From the cell containing the given text, extract its center point as (X, Y) coordinate. 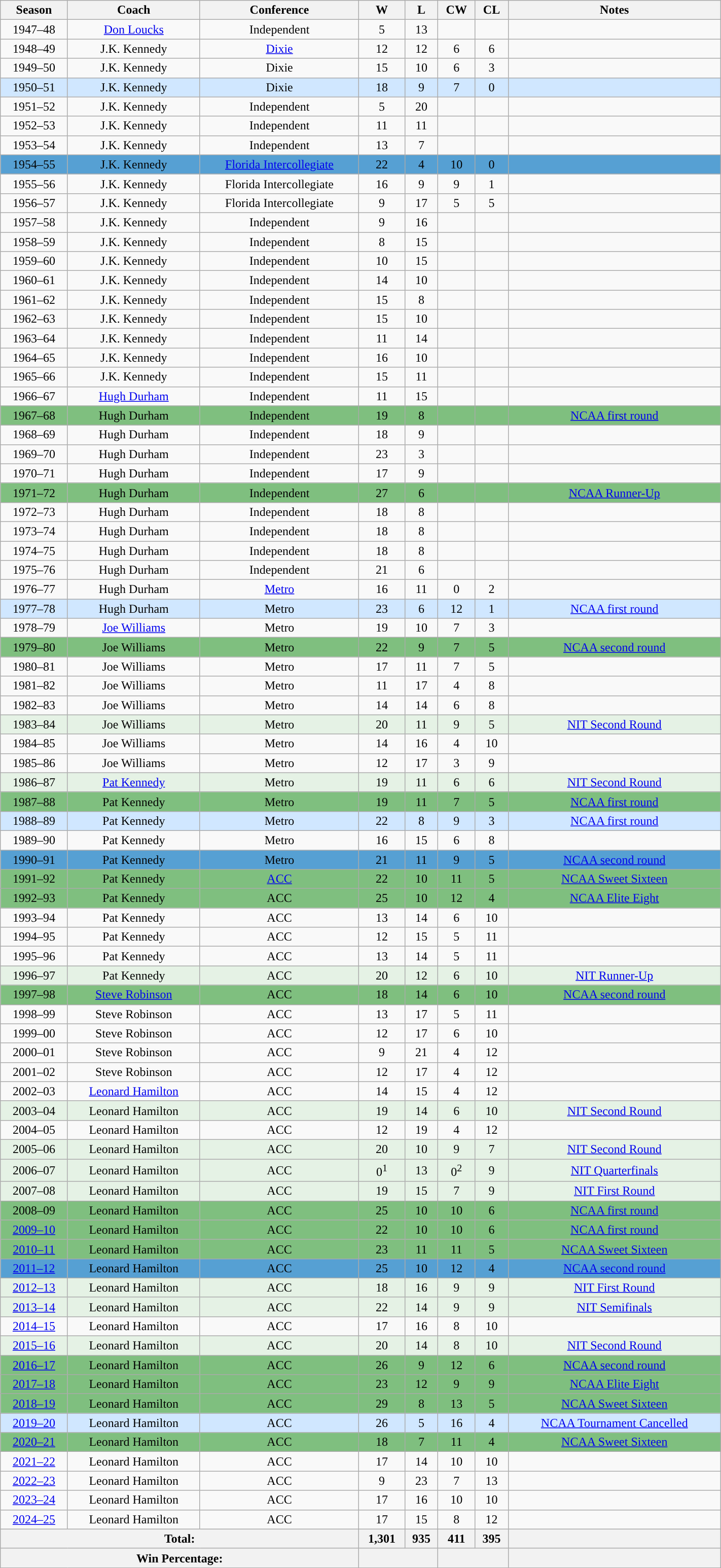
1966–67 (34, 396)
W (382, 10)
1988–89 (34, 821)
2014–15 (34, 1326)
2009–10 (34, 1230)
1980–81 (34, 667)
29 (382, 1404)
Notes (615, 10)
Season (34, 10)
1953–54 (34, 145)
1971–72 (34, 493)
Total: (179, 1539)
2023–24 (34, 1500)
2015–16 (34, 1346)
1,301 (382, 1539)
L (421, 10)
1985–86 (34, 763)
1982–83 (34, 705)
1992–93 (34, 898)
1983–84 (34, 724)
1950–51 (34, 87)
2018–19 (34, 1404)
Coach (134, 10)
02 (456, 1170)
1998–99 (34, 1014)
2010–11 (34, 1249)
1972–73 (34, 512)
2005–06 (34, 1149)
1949–50 (34, 68)
1952–53 (34, 126)
2004–05 (34, 1130)
1956–57 (34, 203)
Don Loucks (134, 29)
1961–62 (34, 300)
1989–90 (34, 840)
2001–02 (34, 1072)
2020–21 (34, 1442)
1955–56 (34, 184)
2013–14 (34, 1307)
2017–18 (34, 1384)
1968–69 (34, 435)
1948–49 (34, 49)
1959–60 (34, 261)
935 (421, 1539)
1990–91 (34, 860)
01 (382, 1170)
NIT Semifinals (615, 1307)
1979–80 (34, 647)
2021–22 (34, 1461)
1999–00 (34, 1033)
1964–65 (34, 358)
2022–23 (34, 1481)
2003–04 (34, 1110)
1969–70 (34, 454)
2016–17 (34, 1365)
411 (456, 1539)
2006–07 (34, 1170)
2 (492, 589)
27 (382, 493)
2000–01 (34, 1053)
1970–71 (34, 473)
2024–25 (34, 1519)
1981–82 (34, 686)
1957–58 (34, 222)
2019–20 (34, 1423)
1951–52 (34, 107)
1976–77 (34, 589)
1996–97 (34, 975)
2002–03 (34, 1091)
1962–63 (34, 319)
Conference (279, 10)
1977–78 (34, 609)
1973–74 (34, 531)
1974–75 (34, 550)
CW (456, 10)
NIT Quarterfinals (615, 1170)
1987–88 (34, 802)
2007–08 (34, 1191)
1993–94 (34, 918)
2008–09 (34, 1210)
1963–64 (34, 338)
1984–85 (34, 744)
1978–79 (34, 628)
1965–66 (34, 377)
2011–12 (34, 1268)
1997–98 (34, 995)
CL (492, 10)
395 (492, 1539)
1958–59 (34, 242)
Win Percentage: (179, 1558)
1967–68 (34, 415)
1986–87 (34, 782)
1947–48 (34, 29)
1991–92 (34, 879)
1975–76 (34, 570)
NCAA Tournament Cancelled (615, 1423)
2012–13 (34, 1287)
1995–96 (34, 956)
NIT Runner-Up (615, 975)
1994–95 (34, 937)
1960–61 (34, 281)
1954–55 (34, 164)
NCAA Runner-Up (615, 493)
